Find where the given text appears and provide that cell's center as (X, Y) coordinate. 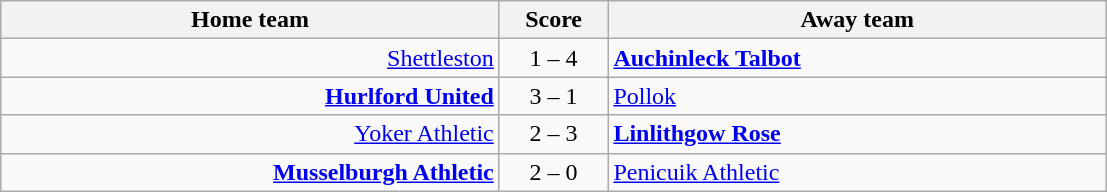
Score (554, 20)
Hurlford United (250, 96)
Musselburgh Athletic (250, 172)
Shettleston (250, 58)
Penicuik Athletic (858, 172)
1 – 4 (554, 58)
Pollok (858, 96)
Home team (250, 20)
3 – 1 (554, 96)
Linlithgow Rose (858, 134)
2 – 0 (554, 172)
2 – 3 (554, 134)
Yoker Athletic (250, 134)
Auchinleck Talbot (858, 58)
Away team (858, 20)
